Output the [X, Y] coordinate of the center of the cell containing the given text.  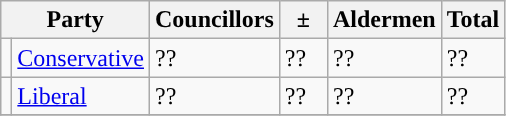
Aldermen [384, 20]
Total [473, 20]
Party [76, 20]
Liberal [81, 96]
Councillors [215, 20]
± [303, 20]
Conservative [81, 58]
